Capture the cell that displays the provided text and extract its (x, y) central coordinate. 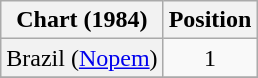
Chart (1984) (82, 20)
Brazil (Nopem) (82, 58)
1 (210, 58)
Position (210, 20)
